Detect which cell encompasses the target text, then output its [X, Y] center coordinate. 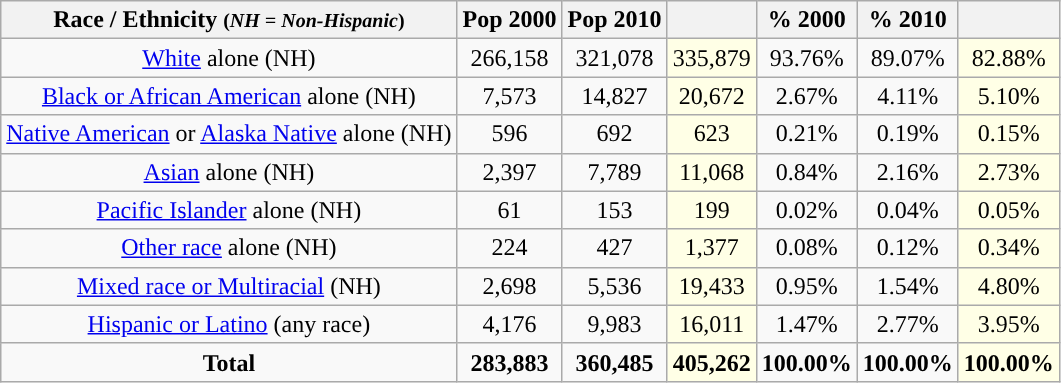
1.54% [908, 286]
14,827 [614, 96]
2.77% [908, 324]
4,176 [510, 324]
224 [510, 248]
Pacific Islander alone (NH) [229, 210]
360,485 [614, 362]
3.95% [1008, 324]
Other race alone (NH) [229, 248]
9,983 [614, 324]
1,377 [712, 248]
Pop 2010 [614, 20]
2,698 [510, 286]
623 [712, 134]
19,433 [712, 286]
2.16% [908, 172]
692 [614, 134]
596 [510, 134]
20,672 [712, 96]
82.88% [1008, 58]
283,883 [510, 362]
% 2010 [908, 20]
0.84% [806, 172]
White alone (NH) [229, 58]
0.08% [806, 248]
153 [614, 210]
16,011 [712, 324]
2.73% [1008, 172]
89.07% [908, 58]
4.11% [908, 96]
0.95% [806, 286]
Race / Ethnicity (NH = Non-Hispanic) [229, 20]
93.76% [806, 58]
Hispanic or Latino (any race) [229, 324]
0.05% [1008, 210]
266,158 [510, 58]
0.15% [1008, 134]
5,536 [614, 286]
Black or African American alone (NH) [229, 96]
199 [712, 210]
Native American or Alaska Native alone (NH) [229, 134]
5.10% [1008, 96]
Mixed race or Multiracial (NH) [229, 286]
0.12% [908, 248]
427 [614, 248]
1.47% [806, 324]
61 [510, 210]
0.34% [1008, 248]
11,068 [712, 172]
4.80% [1008, 286]
Total [229, 362]
Pop 2000 [510, 20]
0.21% [806, 134]
405,262 [712, 362]
2.67% [806, 96]
7,573 [510, 96]
335,879 [712, 58]
0.04% [908, 210]
0.19% [908, 134]
0.02% [806, 210]
Asian alone (NH) [229, 172]
7,789 [614, 172]
321,078 [614, 58]
2,397 [510, 172]
% 2000 [806, 20]
